Determine the (x, y) coordinate at the center of the cell enclosing the given text.  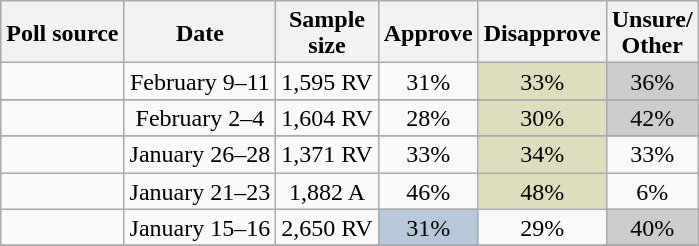
2,650 RV (327, 228)
January 15–16 (200, 228)
February 2–4 (200, 118)
February 9–11 (200, 82)
40% (652, 228)
1,882 A (327, 190)
30% (542, 118)
29% (542, 228)
1,595 RV (327, 82)
28% (428, 118)
Poll source (62, 32)
Date (200, 32)
January 26–28 (200, 154)
Approve (428, 32)
34% (542, 154)
42% (652, 118)
1,604 RV (327, 118)
Disapprove (542, 32)
36% (652, 82)
Unsure/Other (652, 32)
46% (428, 190)
January 21–23 (200, 190)
1,371 RV (327, 154)
Samplesize (327, 32)
48% (542, 190)
6% (652, 190)
